Pinpoint the cell where the given text exists, returning its [X, Y] midpoint coordinate. 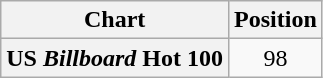
Position [276, 20]
98 [276, 58]
Chart [115, 20]
US Billboard Hot 100 [115, 58]
